Detect which cell encompasses the target text, then output its (x, y) center coordinate. 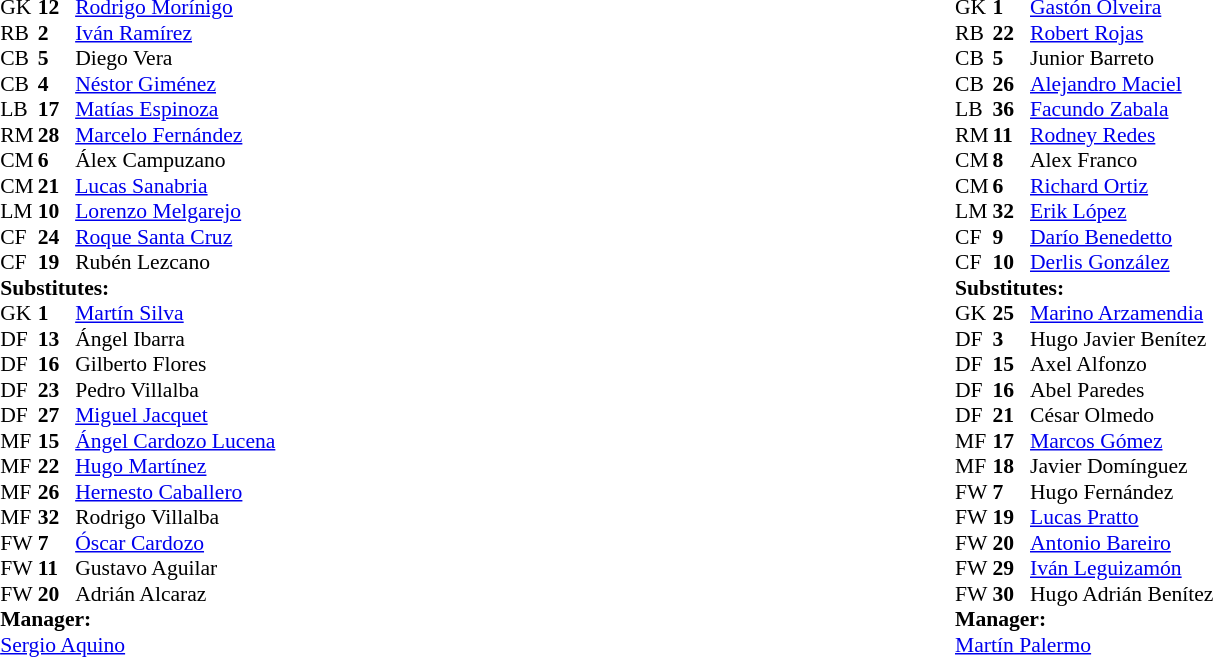
36 (1012, 109)
Marino Arzamendia (1122, 313)
Axel Alfonzo (1122, 365)
8 (1012, 161)
30 (1012, 594)
Óscar Cardozo (175, 543)
Richard Ortiz (1122, 186)
Iván Leguizamón (1122, 569)
Lorenzo Melgarejo (175, 211)
23 (57, 390)
Abel Paredes (1122, 390)
Derlis González (1122, 263)
25 (1012, 313)
Alex Franco (1122, 161)
Darío Benedetto (1122, 237)
Rubén Lezcano (175, 263)
Rodrigo Villalba (175, 517)
Marcelo Fernández (175, 135)
Hugo Fernández (1122, 492)
13 (57, 339)
Hugo Javier Benítez (1122, 339)
Roque Santa Cruz (175, 237)
18 (1012, 467)
29 (1012, 569)
Hugo Martínez (175, 467)
Iván Ramírez (175, 33)
Junior Barreto (1122, 59)
24 (57, 237)
Hernesto Caballero (175, 492)
Marcos Gómez (1122, 441)
Alejandro Maciel (1122, 84)
9 (1012, 237)
Facundo Zabala (1122, 109)
Rodney Redes (1122, 135)
Adrián Alcaraz (175, 594)
Matías Espinoza (175, 109)
27 (57, 415)
Ángel Cardozo Lucena (175, 441)
Antonio Bareiro (1122, 543)
Miguel Jacquet (175, 415)
Robert Rojas (1122, 33)
Néstor Giménez (175, 84)
4 (57, 84)
Erik López (1122, 211)
1 (57, 313)
Pedro Villalba (175, 390)
Hugo Adrián Benítez (1122, 594)
2 (57, 33)
3 (1012, 339)
Lucas Pratto (1122, 517)
Gustavo Aguilar (175, 569)
Lucas Sanabria (175, 186)
César Olmedo (1122, 415)
Álex Campuzano (175, 161)
28 (57, 135)
Diego Vera (175, 59)
Javier Domínguez (1122, 467)
Martín Silva (175, 313)
Ángel Ibarra (175, 339)
Gilberto Flores (175, 365)
